Search for the cell housing the specified text and yield its (X, Y) center coordinate. 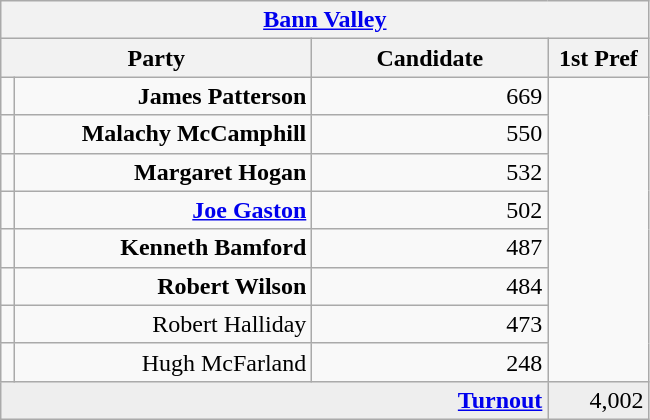
Robert Wilson (164, 286)
669 (430, 96)
1st Pref (598, 58)
248 (430, 362)
Robert Halliday (164, 324)
484 (430, 286)
Party (156, 58)
Margaret Hogan (164, 172)
James Patterson (164, 96)
473 (430, 324)
Joe Gaston (164, 210)
532 (430, 172)
550 (430, 134)
502 (430, 210)
Bann Valley (325, 20)
Kenneth Bamford (164, 248)
4,002 (598, 400)
487 (430, 248)
Hugh McFarland (164, 362)
Malachy McCamphill (164, 134)
Turnout (274, 400)
Candidate (430, 58)
